Determine the [X, Y] coordinate at the center of the cell enclosing the given text.  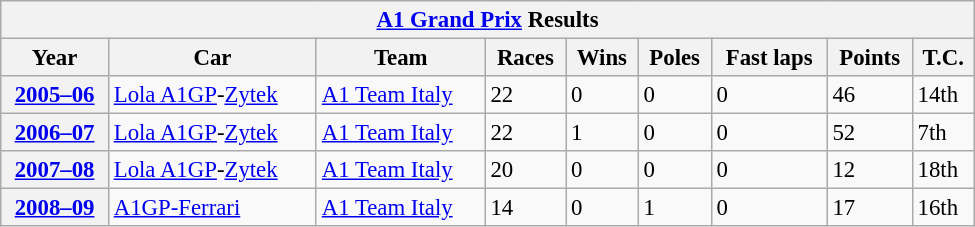
2006–07 [55, 133]
Poles [674, 58]
7th [943, 133]
18th [943, 170]
17 [870, 208]
T.C. [943, 58]
Fast laps [769, 58]
Team [400, 58]
Points [870, 58]
20 [526, 170]
46 [870, 95]
2007–08 [55, 170]
16th [943, 208]
2005–06 [55, 95]
Wins [602, 58]
14th [943, 95]
Car [212, 58]
12 [870, 170]
Year [55, 58]
14 [526, 208]
2008–09 [55, 208]
52 [870, 133]
A1 Grand Prix Results [488, 20]
A1GP-Ferrari [212, 208]
Races [526, 58]
